Pinpoint the cell where the given text exists, returning its (x, y) midpoint coordinate. 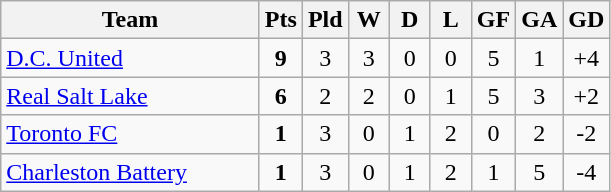
6 (280, 96)
Pts (280, 20)
W (368, 20)
L (450, 20)
Team (130, 20)
Toronto FC (130, 134)
9 (280, 58)
Charleston Battery (130, 172)
Real Salt Lake (130, 96)
GA (540, 20)
-2 (586, 134)
D (410, 20)
+4 (586, 58)
GF (493, 20)
-4 (586, 172)
D.C. United (130, 58)
+2 (586, 96)
Pld (325, 20)
GD (586, 20)
